From the cell containing the given text, extract its center point as [X, Y] coordinate. 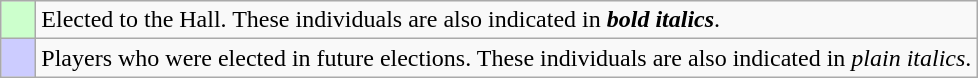
Elected to the Hall. These individuals are also indicated in bold italics. [506, 20]
Players who were elected in future elections. These individuals are also indicated in plain italics. [506, 58]
